Locate the cell with the specified text and output its [X, Y] center coordinate. 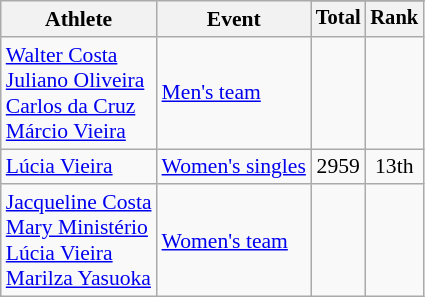
Women's singles [234, 167]
Men's team [234, 93]
Event [234, 19]
Rank [394, 19]
Women's team [234, 241]
13th [394, 167]
Total [338, 19]
Walter CostaJuliano OliveiraCarlos da CruzMárcio Vieira [79, 93]
Jacqueline CostaMary MinistérioLúcia VieiraMarilza Yasuoka [79, 241]
Athlete [79, 19]
2959 [338, 167]
Lúcia Vieira [79, 167]
